For the text-containing cell, return its midpoint in (X, Y) coordinate format. 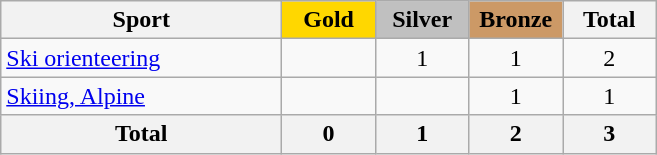
Sport (142, 20)
0 (329, 134)
Ski orienteering (142, 58)
Skiing, Alpine (142, 96)
Silver (422, 20)
3 (609, 134)
Bronze (516, 20)
Gold (329, 20)
